Provide the [X, Y] coordinate of the cell's center where the given text is located.  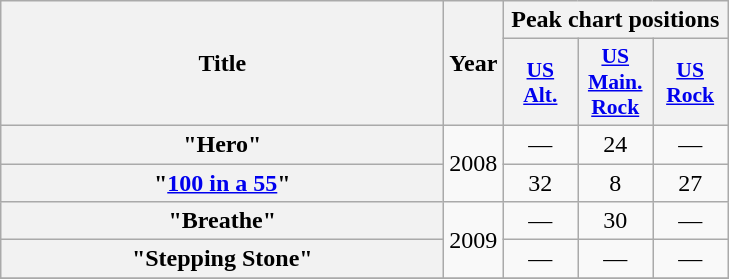
30 [616, 221]
2008 [474, 163]
USMain. Rock [616, 82]
27 [690, 183]
8 [616, 183]
Year [474, 64]
USAlt. [540, 82]
24 [616, 144]
2009 [474, 240]
USRock [690, 82]
"Hero" [222, 144]
Title [222, 64]
Peak chart positions [616, 20]
"Stepping Stone" [222, 259]
32 [540, 183]
"Breathe" [222, 221]
"100 in a 55" [222, 183]
